Determine the [x, y] coordinate at the center of the cell enclosing the given text.  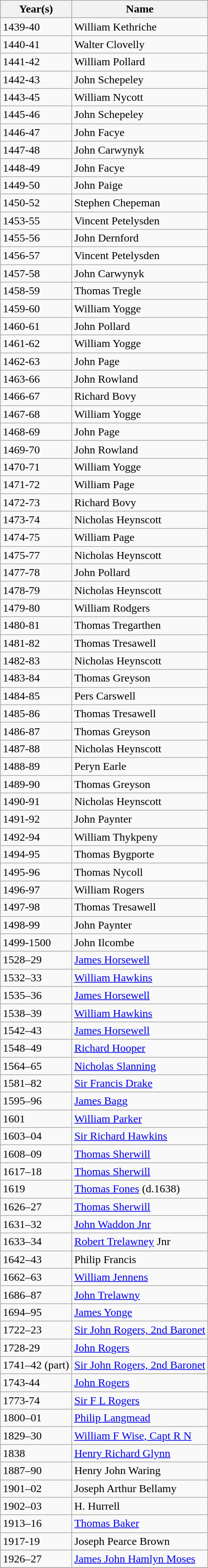
Thomas Nycoll [140, 872]
James John Hamlyn Moses [140, 1559]
1462-63 [36, 361]
1469-70 [36, 449]
1829–30 [36, 1436]
1494-95 [36, 855]
1603–04 [36, 1136]
1456-57 [36, 256]
William Pollard [140, 62]
1488-89 [36, 766]
Peryn Earle [140, 766]
William Parker [140, 1119]
1449-50 [36, 185]
Thomas Baker [140, 1524]
James Yonge [140, 1312]
1617–18 [36, 1171]
1468-69 [36, 432]
William F Wise, Capt R N [140, 1436]
1601 [36, 1119]
1564–65 [36, 1066]
1538–39 [36, 1013]
1497-98 [36, 907]
Robert Trelawney Jnr [140, 1242]
1457-58 [36, 273]
1838 [36, 1453]
William Thykpeny [140, 837]
Thomas Fones (d.1638) [140, 1189]
1448-49 [36, 167]
1595–96 [36, 1101]
Walter Clovelly [140, 44]
1728-29 [36, 1348]
1608–09 [36, 1154]
1548–49 [36, 1048]
1459-60 [36, 309]
Pers Carswell [140, 696]
Nicholas Slanning [140, 1066]
1480-81 [36, 626]
1443-45 [36, 97]
Thomas Bygporte [140, 855]
William Kethriche [140, 27]
John Waddon Jnr [140, 1224]
1492-94 [36, 837]
Sir Richard Hawkins [140, 1136]
1619 [36, 1189]
1800–01 [36, 1418]
William Rodgers [140, 608]
1481-82 [36, 643]
1439-40 [36, 27]
1482-83 [36, 661]
1463-66 [36, 379]
Sir Francis Drake [140, 1084]
1458-59 [36, 291]
William Rogers [140, 890]
Henry Richard Glynn [140, 1453]
1483-84 [36, 678]
1477-78 [36, 573]
Henry John Waring [140, 1471]
1472-73 [36, 502]
Joseph Pearce Brown [140, 1541]
1499-1500 [36, 942]
Philip Francis [140, 1259]
1447-48 [36, 150]
John Ilcombe [140, 942]
Sir F L Rogers [140, 1401]
Thomas Tregle [140, 291]
Stephen Chepeman [140, 203]
William Jennens [140, 1277]
1455-56 [36, 238]
1662–63 [36, 1277]
1901–02 [36, 1488]
1474-75 [36, 538]
1442-43 [36, 80]
1471-72 [36, 484]
1486-87 [36, 731]
1741–42 (part) [36, 1365]
Thomas Tregarthen [140, 626]
1491-92 [36, 819]
1487-88 [36, 749]
1926–27 [36, 1559]
1581–82 [36, 1084]
1453-55 [36, 221]
1694–95 [36, 1312]
1535–36 [36, 995]
1642–43 [36, 1259]
H. Hurrell [140, 1506]
Year(s) [36, 9]
John Paige [140, 185]
Name [140, 9]
1440-41 [36, 44]
John Dernford [140, 238]
1542–43 [36, 1030]
1686–87 [36, 1295]
1528–29 [36, 960]
1498-99 [36, 925]
1633–34 [36, 1242]
1479-80 [36, 608]
1917-19 [36, 1541]
1495-96 [36, 872]
1532–33 [36, 978]
1470-71 [36, 467]
Philip Langmead [140, 1418]
1485-86 [36, 713]
1478-79 [36, 590]
William Nycott [140, 97]
1473-74 [36, 520]
Richard Hooper [140, 1048]
1887–90 [36, 1471]
1466-67 [36, 397]
1773-74 [36, 1401]
1461-62 [36, 344]
1490-91 [36, 802]
1631–32 [36, 1224]
1484-85 [36, 696]
1475-77 [36, 555]
1467-68 [36, 414]
James Bagg [140, 1101]
1441-42 [36, 62]
1489-90 [36, 784]
1626–27 [36, 1207]
1446-47 [36, 132]
1450-52 [36, 203]
Joseph Arthur Bellamy [140, 1488]
1902–03 [36, 1506]
1445-46 [36, 115]
John Trelawny [140, 1295]
1913–16 [36, 1524]
1722–23 [36, 1330]
1743-44 [36, 1383]
1460-61 [36, 326]
1496-97 [36, 890]
